Capture the cell that displays the provided text and extract its [x, y] central coordinate. 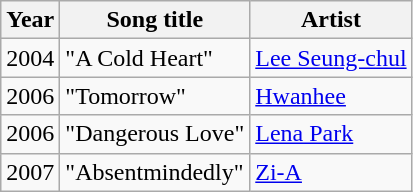
2007 [30, 172]
Lena Park [331, 134]
"Absentmindedly" [155, 172]
"Tomorrow" [155, 96]
Zi-A [331, 172]
Artist [331, 20]
Lee Seung-chul [331, 58]
Hwanhee [331, 96]
2004 [30, 58]
Year [30, 20]
"A Cold Heart" [155, 58]
Song title [155, 20]
"Dangerous Love" [155, 134]
